Find where the given text appears and provide that cell's center as [x, y] coordinate. 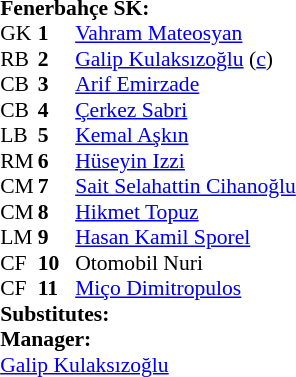
LM [19, 237]
Sait Selahattin Cihanoğlu [186, 187]
RM [19, 161]
8 [57, 212]
1 [57, 33]
LB [19, 135]
10 [57, 263]
Otomobil Nuri [186, 263]
4 [57, 110]
Vahram Mateosyan [186, 33]
2 [57, 59]
Manager: [148, 339]
11 [57, 289]
5 [57, 135]
Substitutes: [148, 314]
6 [57, 161]
Hikmet Topuz [186, 212]
Hasan Kamil Sporel [186, 237]
RB [19, 59]
3 [57, 85]
Galip Kulaksızoğlu (c) [186, 59]
9 [57, 237]
Miço Dimitropulos [186, 289]
GK [19, 33]
7 [57, 187]
Çerkez Sabri [186, 110]
Kemal Aşkın [186, 135]
Arif Emirzade [186, 85]
Hüseyin Izzi [186, 161]
